For the text-containing cell, return its midpoint in [x, y] coordinate format. 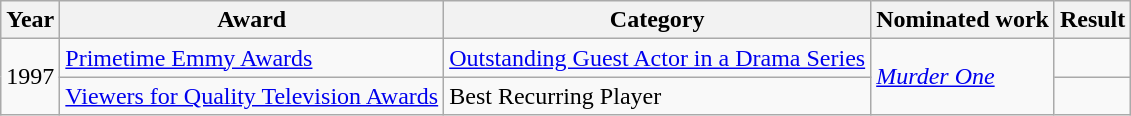
Best Recurring Player [658, 96]
Outstanding Guest Actor in a Drama Series [658, 58]
Result [1092, 20]
Award [252, 20]
Primetime Emmy Awards [252, 58]
Nominated work [963, 20]
Murder One [963, 77]
Category [658, 20]
Viewers for Quality Television Awards [252, 96]
1997 [30, 77]
Year [30, 20]
